Scan for the cell matching the given text and deliver its [X, Y] coordinate at center. 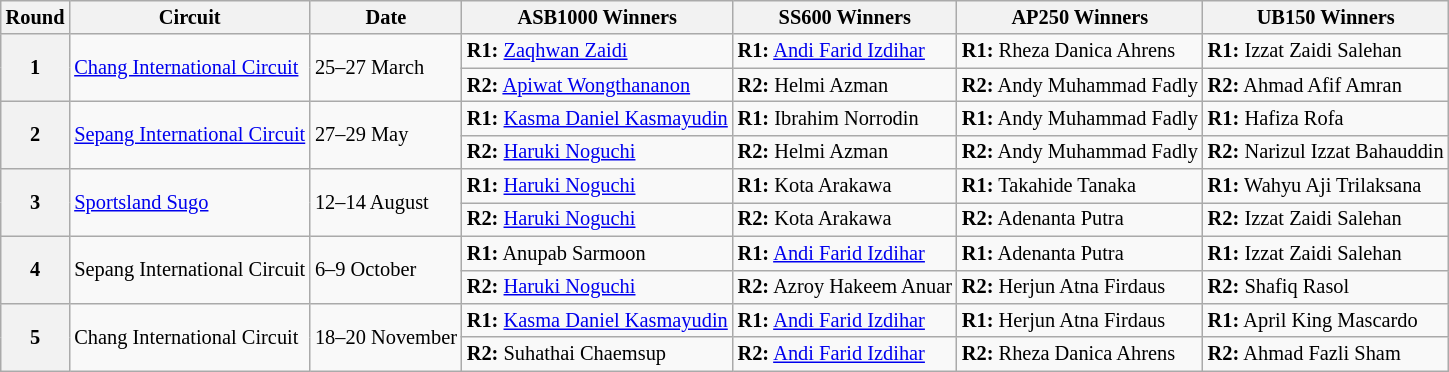
R1: Wahyu Aji Trilaksana [1326, 186]
1 [36, 68]
R1: Takahide Tanaka [1080, 186]
R2: Rheza Danica Ahrens [1080, 354]
R2: Ahmad Fazli Sham [1326, 354]
R1: Rheza Danica Ahrens [1080, 51]
R1: Andy Muhammad Fadly [1080, 118]
4 [36, 270]
5 [36, 336]
AP250 Winners [1080, 17]
Sportsland Sugo [190, 202]
R2: Herjun Atna Firdaus [1080, 287]
R1: Hafiza Rofa [1326, 118]
R2: Apiwat Wongthananon [598, 85]
Round [36, 17]
R2: Narizul Izzat Bahauddin [1326, 152]
R2: Azroy Hakeem Anuar [845, 287]
R1: Zaqhwan Zaidi [598, 51]
12–14 August [386, 202]
SS600 Winners [845, 17]
R2: Kota Arakawa [845, 219]
Circuit [190, 17]
R2: Shafiq Rasol [1326, 287]
UB150 Winners [1326, 17]
R2: Adenanta Putra [1080, 219]
Date [386, 17]
R1: Anupab Sarmoon [598, 253]
18–20 November [386, 336]
25–27 March [386, 68]
R1: Haruki Noguchi [598, 186]
2 [36, 134]
6–9 October [386, 270]
R1: Ibrahim Norrodin [845, 118]
27–29 May [386, 134]
R2: Suhathai Chaemsup [598, 354]
R2: Ahmad Afif Amran [1326, 85]
R1: Herjun Atna Firdaus [1080, 320]
ASB1000 Winners [598, 17]
3 [36, 202]
R2: Izzat Zaidi Salehan [1326, 219]
R2: Andi Farid Izdihar [845, 354]
R1: Kota Arakawa [845, 186]
R1: Adenanta Putra [1080, 253]
R1: April King Mascardo [1326, 320]
